Locate the cell with the specified text and output its (X, Y) center coordinate. 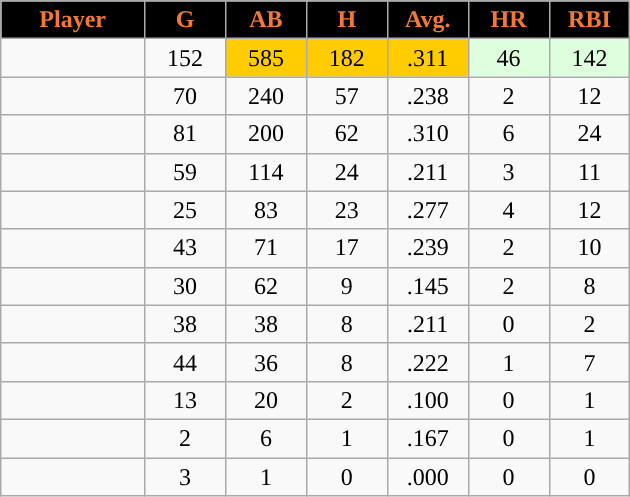
36 (266, 362)
H (346, 20)
30 (186, 286)
HR (508, 20)
71 (266, 248)
Avg. (428, 20)
23 (346, 210)
.239 (428, 248)
.222 (428, 362)
.000 (428, 477)
46 (508, 58)
25 (186, 210)
7 (590, 362)
.310 (428, 134)
17 (346, 248)
AB (266, 20)
.277 (428, 210)
83 (266, 210)
10 (590, 248)
RBI (590, 20)
11 (590, 172)
.167 (428, 438)
.238 (428, 96)
4 (508, 210)
585 (266, 58)
13 (186, 400)
57 (346, 96)
182 (346, 58)
43 (186, 248)
152 (186, 58)
20 (266, 400)
240 (266, 96)
9 (346, 286)
.145 (428, 286)
44 (186, 362)
142 (590, 58)
70 (186, 96)
G (186, 20)
59 (186, 172)
.311 (428, 58)
.100 (428, 400)
200 (266, 134)
Player (73, 20)
81 (186, 134)
114 (266, 172)
